Detect which cell encompasses the target text, then output its (x, y) center coordinate. 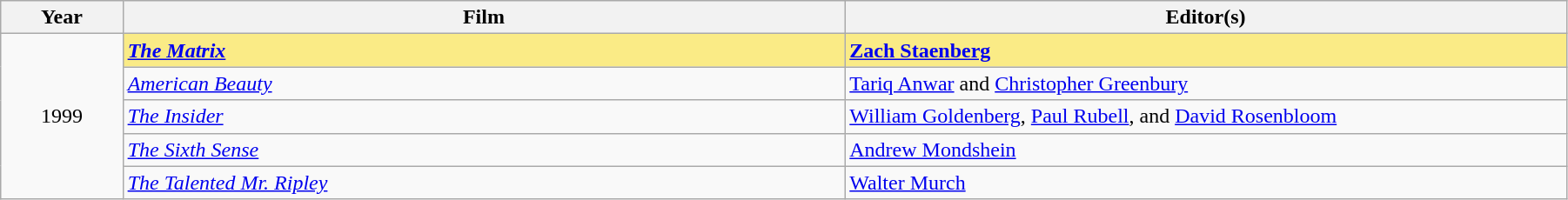
Film (484, 17)
Year (62, 17)
Tariq Anwar and Christopher Greenbury (1206, 83)
Andrew Mondshein (1206, 150)
The Matrix (484, 50)
1999 (62, 117)
The Insider (484, 117)
The Sixth Sense (484, 150)
American Beauty (484, 83)
Zach Staenberg (1206, 50)
The Talented Mr. Ripley (484, 183)
Editor(s) (1206, 17)
William Goldenberg, Paul Rubell, and David Rosenbloom (1206, 117)
Walter Murch (1206, 183)
